Extract the (X, Y) coordinate from the center of the cell holding the provided text.  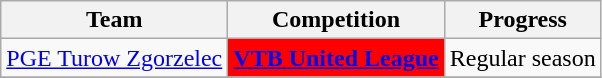
Progress (522, 20)
Team (114, 20)
VTB United League (336, 58)
PGE Turow Zgorzelec (114, 58)
Regular season (522, 58)
Competition (336, 20)
